Capture the cell that displays the provided text and extract its (x, y) central coordinate. 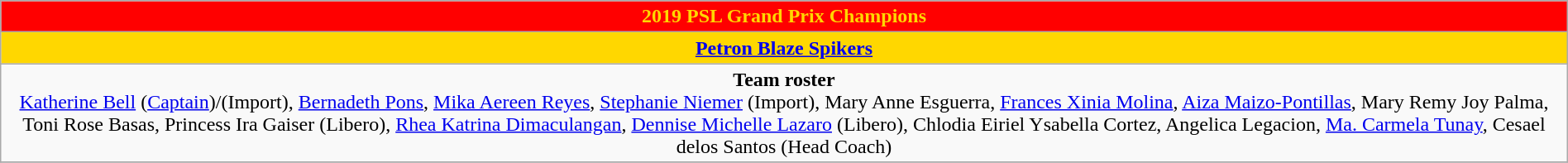
Petron Blaze Spikers (784, 48)
2019 PSL Grand Prix Champions (784, 17)
